Scan for the cell matching the given text and deliver its (x, y) coordinate at center. 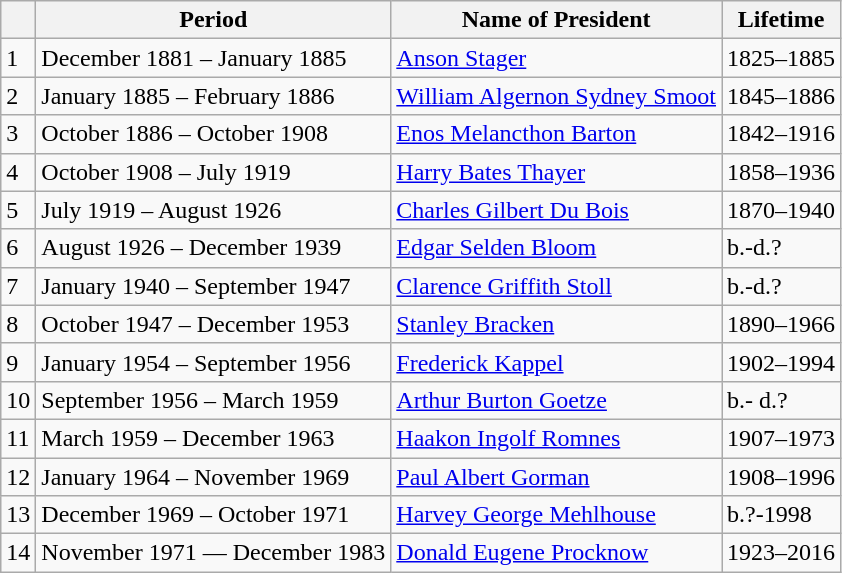
1858–1936 (782, 172)
10 (18, 400)
December 1881 – January 1885 (214, 58)
November 1971 — December 1983 (214, 553)
Arthur Burton Goetze (556, 400)
January 1885 – February 1886 (214, 96)
1842–1916 (782, 134)
1870–1940 (782, 210)
1923–2016 (782, 553)
July 1919 – August 1926 (214, 210)
Edgar Selden Bloom (556, 248)
Donald Eugene Procknow (556, 553)
1825–1885 (782, 58)
January 1964 – November 1969 (214, 477)
1890–1966 (782, 324)
September 1956 – March 1959 (214, 400)
October 1947 – December 1953 (214, 324)
1845–1886 (782, 96)
6 (18, 248)
b.?-1998 (782, 515)
1 (18, 58)
14 (18, 553)
1907–1973 (782, 438)
2 (18, 96)
Charles Gilbert Du Bois (556, 210)
William Algernon Sydney Smoot (556, 96)
January 1954 – September 1956 (214, 362)
Lifetime (782, 20)
Harry Bates Thayer (556, 172)
Stanley Bracken (556, 324)
December 1969 – October 1971 (214, 515)
January 1940 – September 1947 (214, 286)
Haakon Ingolf Romnes (556, 438)
Anson Stager (556, 58)
Period (214, 20)
5 (18, 210)
1902–1994 (782, 362)
August 1926 – December 1939 (214, 248)
Frederick Kappel (556, 362)
March 1959 – December 1963 (214, 438)
Paul Albert Gorman (556, 477)
b.- d.? (782, 400)
9 (18, 362)
Clarence Griffith Stoll (556, 286)
4 (18, 172)
3 (18, 134)
October 1886 – October 1908 (214, 134)
1908–1996 (782, 477)
Name of President (556, 20)
8 (18, 324)
Harvey George Mehlhouse (556, 515)
Enos Melancthon Barton (556, 134)
7 (18, 286)
13 (18, 515)
12 (18, 477)
11 (18, 438)
October 1908 – July 1919 (214, 172)
